Identify which cell holds the provided text, then report its [x, y] central coordinate. 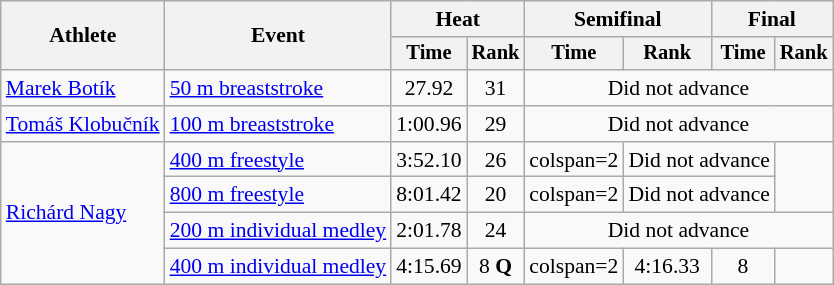
8 Q [496, 267]
3:52.10 [428, 160]
Tomáš Klobučník [83, 124]
20 [496, 195]
400 m freestyle [278, 160]
100 m breaststroke [278, 124]
24 [496, 231]
29 [496, 124]
26 [496, 160]
2:01.78 [428, 231]
800 m freestyle [278, 195]
50 m breaststroke [278, 88]
Event [278, 36]
8:01.42 [428, 195]
4:15.69 [428, 267]
1:00.96 [428, 124]
Heat [458, 19]
Final [772, 19]
200 m individual medley [278, 231]
Athlete [83, 36]
400 m individual medley [278, 267]
31 [496, 88]
Marek Botík [83, 88]
8 [743, 267]
4:16.33 [667, 267]
Semifinal [618, 19]
27.92 [428, 88]
Richárd Nagy [83, 213]
